Find where the given text appears and provide that cell's center as [x, y] coordinate. 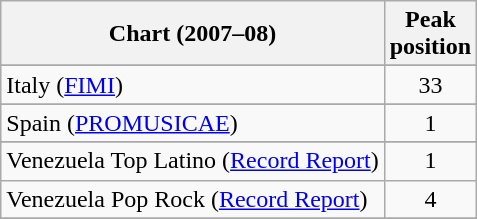
Venezuela Pop Rock (Record Report) [192, 199]
Italy (FIMI) [192, 85]
4 [430, 199]
Venezuela Top Latino (Record Report) [192, 161]
Spain (PROMUSICAE) [192, 123]
33 [430, 85]
Chart (2007–08) [192, 34]
Peakposition [430, 34]
